Identify which cell holds the provided text, then report its (x, y) central coordinate. 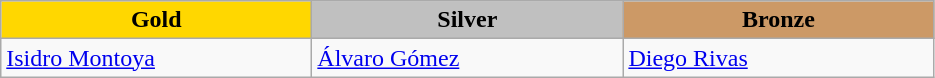
Isidro Montoya (156, 58)
Silver (468, 20)
Diego Rivas (778, 58)
Bronze (778, 20)
Álvaro Gómez (468, 58)
Gold (156, 20)
